Output the (x, y) coordinate of the center of the cell containing the given text.  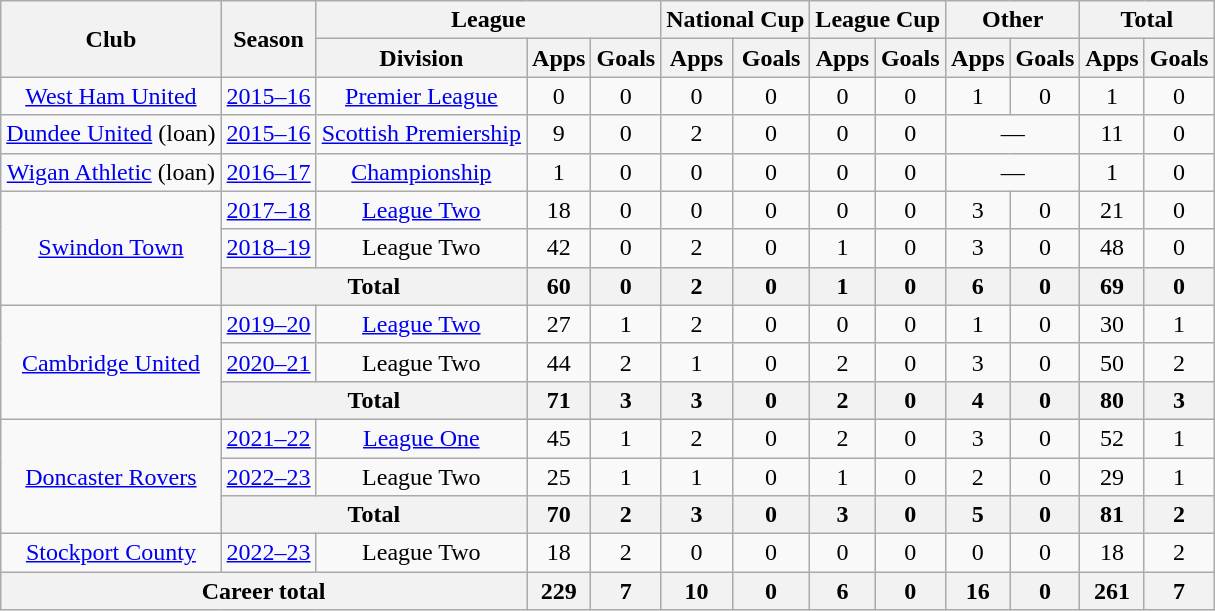
Championship (421, 172)
2017–18 (268, 210)
44 (559, 362)
Club (111, 39)
5 (978, 515)
League (488, 20)
Season (268, 39)
Dundee United (loan) (111, 134)
69 (1112, 286)
70 (559, 515)
45 (559, 438)
League Cup (878, 20)
League One (421, 438)
60 (559, 286)
25 (559, 477)
4 (978, 400)
81 (1112, 515)
21 (1112, 210)
52 (1112, 438)
2016–17 (268, 172)
10 (697, 591)
Swindon Town (111, 248)
Premier League (421, 96)
2019–20 (268, 324)
42 (559, 248)
National Cup (736, 20)
2018–19 (268, 248)
2021–22 (268, 438)
Wigan Athletic (loan) (111, 172)
Other (1013, 20)
48 (1112, 248)
West Ham United (111, 96)
11 (1112, 134)
Scottish Premiership (421, 134)
27 (559, 324)
Stockport County (111, 553)
Division (421, 58)
2020–21 (268, 362)
261 (1112, 591)
29 (1112, 477)
30 (1112, 324)
80 (1112, 400)
16 (978, 591)
Career total (264, 591)
71 (559, 400)
Doncaster Rovers (111, 476)
9 (559, 134)
Cambridge United (111, 362)
229 (559, 591)
50 (1112, 362)
